Search for the cell housing the specified text and yield its [X, Y] center coordinate. 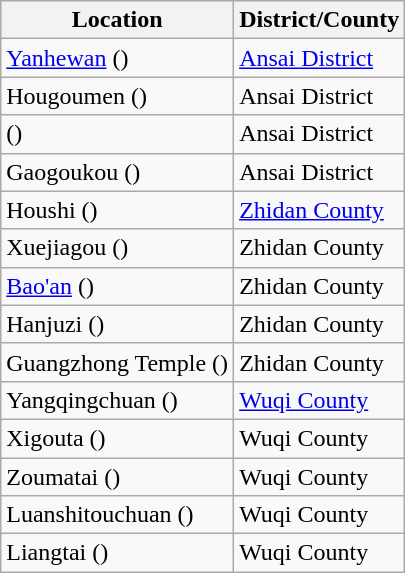
District/County [320, 20]
Location [118, 20]
Xigouta () [118, 438]
Houshi () [118, 210]
Yanhewan () [118, 58]
Liangtai () [118, 553]
Zoumatai () [118, 477]
Xuejiagou () [118, 248]
Yangqingchuan () [118, 400]
Bao'an () [118, 286]
Hanjuzi () [118, 324]
Gaogoukou () [118, 172]
Luanshitouchuan () [118, 515]
() [118, 134]
Guangzhong Temple () [118, 362]
Hougoumen () [118, 96]
